Return [X, Y] of the center of cell containing provided text 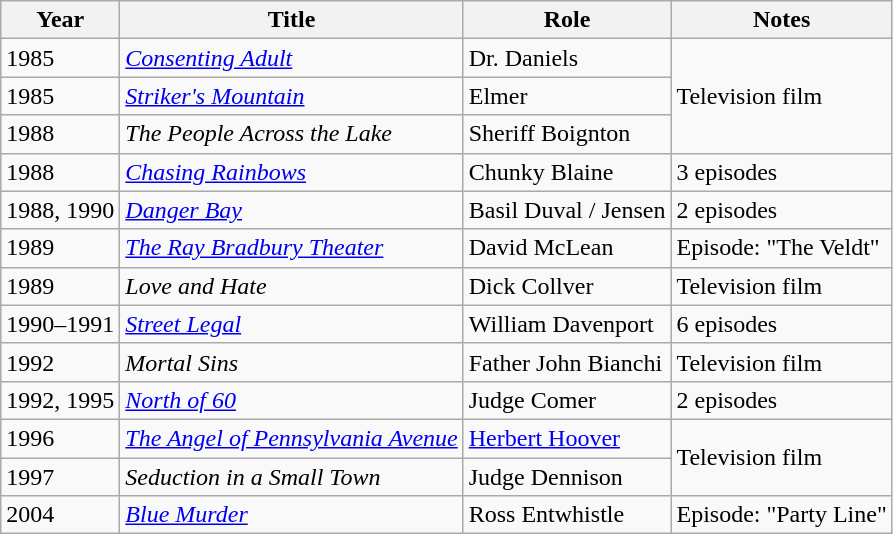
Father John Bianchi [567, 362]
The People Across the Lake [292, 134]
Elmer [567, 96]
North of 60 [292, 400]
Chunky Blaine [567, 172]
Seduction in a Small Town [292, 477]
Mortal Sins [292, 362]
Ross Entwhistle [567, 515]
Love and Hate [292, 286]
1996 [60, 438]
Striker's Mountain [292, 96]
Blue Murder [292, 515]
Sheriff Boignton [567, 134]
Title [292, 20]
The Ray Bradbury Theater [292, 248]
David McLean [567, 248]
Role [567, 20]
Episode: "The Veldt" [782, 248]
Consenting Adult [292, 58]
Danger Bay [292, 210]
2004 [60, 515]
Dr. Daniels [567, 58]
1990–1991 [60, 324]
The Angel of Pennsylvania Avenue [292, 438]
Year [60, 20]
Judge Dennison [567, 477]
Basil Duval / Jensen [567, 210]
1992, 1995 [60, 400]
Notes [782, 20]
1988, 1990 [60, 210]
Episode: "Party Line" [782, 515]
Chasing Rainbows [292, 172]
Street Legal [292, 324]
1997 [60, 477]
Herbert Hoover [567, 438]
Judge Comer [567, 400]
Dick Collver [567, 286]
1992 [60, 362]
William Davenport [567, 324]
3 episodes [782, 172]
6 episodes [782, 324]
